Find where the given text appears and provide that cell's center as [x, y] coordinate. 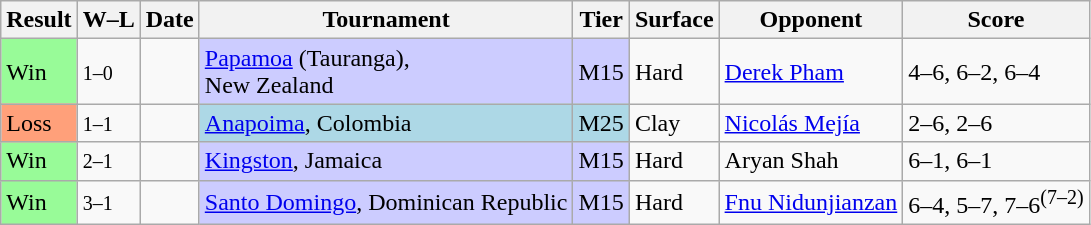
Papamoa (Tauranga), New Zealand [386, 72]
M25 [601, 123]
4–6, 6–2, 6–4 [996, 72]
W–L [108, 20]
Tournament [386, 20]
6–4, 5–7, 7–6(7–2) [996, 202]
Date [170, 20]
Derek Pham [811, 72]
Kingston, Jamaica [386, 161]
Clay [674, 123]
1–1 [108, 123]
1–0 [108, 72]
Result [39, 20]
Santo Domingo, Dominican Republic [386, 202]
2–6, 2–6 [996, 123]
3–1 [108, 202]
Tier [601, 20]
Surface [674, 20]
2–1 [108, 161]
Aryan Shah [811, 161]
Nicolás Mejía [811, 123]
Loss [39, 123]
Fnu Nidunjianzan [811, 202]
Opponent [811, 20]
Score [996, 20]
Anapoima, Colombia [386, 123]
6–1, 6–1 [996, 161]
